Capture the cell that displays the provided text and extract its (X, Y) central coordinate. 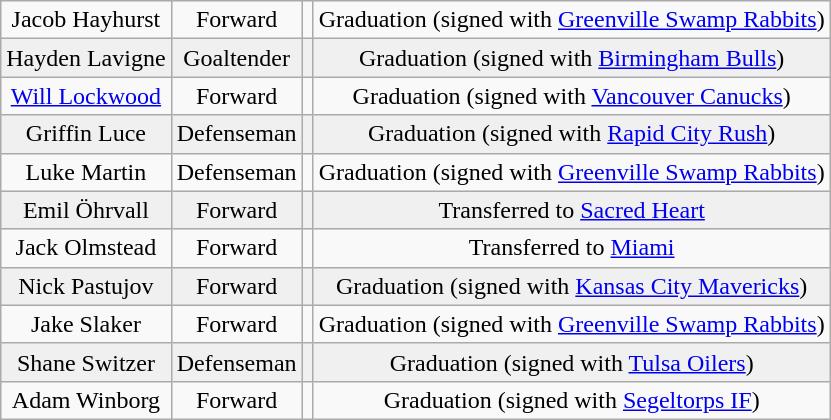
Emil Öhrvall (86, 210)
Nick Pastujov (86, 286)
Luke Martin (86, 172)
Hayden Lavigne (86, 58)
Transferred to Miami (572, 248)
Goaltender (236, 58)
Jake Slaker (86, 324)
Transferred to Sacred Heart (572, 210)
Graduation (signed with Kansas City Mavericks) (572, 286)
Graduation (signed with Tulsa Oilers) (572, 362)
Griffin Luce (86, 134)
Adam Winborg (86, 400)
Will Lockwood (86, 96)
Jacob Hayhurst (86, 20)
Graduation (signed with Rapid City Rush) (572, 134)
Graduation (signed with Segeltorps IF) (572, 400)
Shane Switzer (86, 362)
Graduation (signed with Birmingham Bulls) (572, 58)
Jack Olmstead (86, 248)
Graduation (signed with Vancouver Canucks) (572, 96)
